Locate the cell with the specified text and output its (x, y) center coordinate. 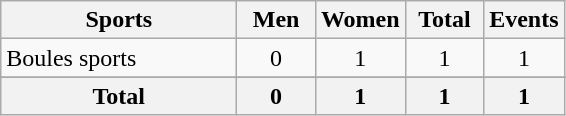
Sports (119, 20)
Men (276, 20)
Events (524, 20)
Boules sports (119, 58)
Women (360, 20)
